Search for the cell housing the specified text and yield its (X, Y) center coordinate. 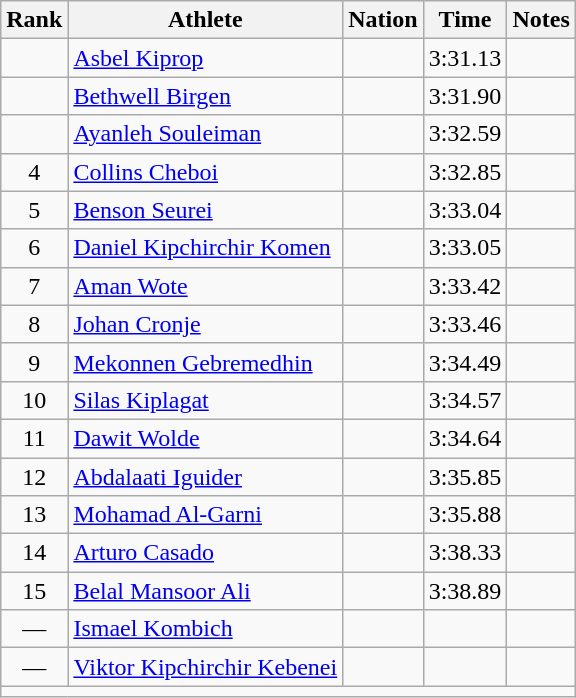
3:35.88 (465, 515)
4 (34, 172)
Asbel Kiprop (206, 58)
3:35.85 (465, 477)
14 (34, 553)
Benson Seurei (206, 210)
15 (34, 591)
3:33.05 (465, 248)
3:32.85 (465, 172)
13 (34, 515)
3:34.57 (465, 400)
Mohamad Al-Garni (206, 515)
Notes (541, 20)
11 (34, 438)
Athlete (206, 20)
3:32.59 (465, 134)
Nation (383, 20)
9 (34, 362)
3:33.46 (465, 324)
Dawit Wolde (206, 438)
Aman Wote (206, 286)
3:31.90 (465, 96)
3:34.49 (465, 362)
Arturo Casado (206, 553)
3:33.42 (465, 286)
12 (34, 477)
Abdalaati Iguider (206, 477)
Ismael Kombich (206, 629)
Ayanleh Souleiman (206, 134)
3:34.64 (465, 438)
6 (34, 248)
Collins Cheboi (206, 172)
Daniel Kipchirchir Komen (206, 248)
Belal Mansoor Ali (206, 591)
Johan Cronje (206, 324)
5 (34, 210)
3:33.04 (465, 210)
Viktor Kipchirchir Kebenei (206, 667)
7 (34, 286)
3:38.33 (465, 553)
Silas Kiplagat (206, 400)
3:38.89 (465, 591)
Mekonnen Gebremedhin (206, 362)
Time (465, 20)
Bethwell Birgen (206, 96)
10 (34, 400)
8 (34, 324)
3:31.13 (465, 58)
Rank (34, 20)
